Locate the cell with the specified text and output its (x, y) center coordinate. 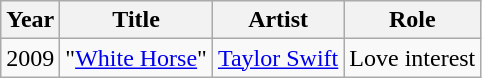
Year (30, 20)
Love interest (412, 58)
"White Horse" (136, 58)
Taylor Swift (278, 58)
Artist (278, 20)
Role (412, 20)
2009 (30, 58)
Title (136, 20)
